Find where the given text appears and provide that cell's center as (x, y) coordinate. 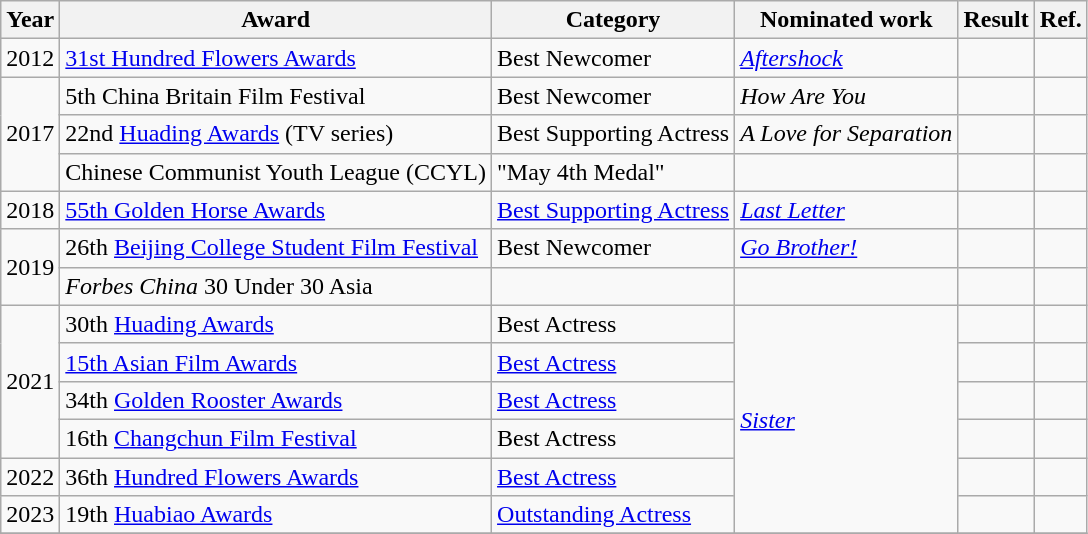
2018 (30, 210)
Result (996, 20)
34th Golden Rooster Awards (276, 400)
26th Beijing College Student Film Festival (276, 248)
Ref. (1060, 20)
36th Hundred Flowers Awards (276, 477)
Award (276, 20)
Nominated work (846, 20)
30th Huading Awards (276, 324)
A Love for Separation (846, 134)
Sister (846, 419)
Forbes China 30 Under 30 Asia (276, 286)
Outstanding Actress (614, 515)
Year (30, 20)
5th China Britain Film Festival (276, 96)
Category (614, 20)
55th Golden Horse Awards (276, 210)
2017 (30, 134)
"May 4th Medal" (614, 172)
How Are You (846, 96)
Last Letter (846, 210)
22nd Huading Awards (TV series) (276, 134)
Go Brother! (846, 248)
2021 (30, 381)
31st Hundred Flowers Awards (276, 58)
16th Changchun Film Festival (276, 438)
2012 (30, 58)
2023 (30, 515)
Aftershock (846, 58)
15th Asian Film Awards (276, 362)
19th Huabiao Awards (276, 515)
Chinese Communist Youth League (CCYL) (276, 172)
2019 (30, 267)
2022 (30, 477)
